Output the (x, y) coordinate of the center of the cell containing the given text.  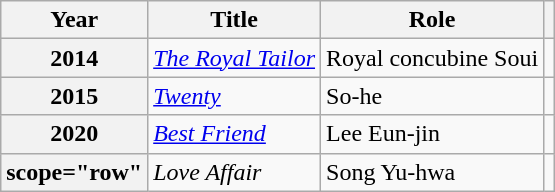
Love Affair (234, 172)
Role (432, 20)
Royal concubine Soui (432, 58)
Title (234, 20)
Year (74, 20)
So-he (432, 96)
The Royal Tailor (234, 58)
Lee Eun-jin (432, 134)
scope="row" (74, 172)
2020 (74, 134)
2015 (74, 96)
Song Yu-hwa (432, 172)
Twenty (234, 96)
2014 (74, 58)
Best Friend (234, 134)
